Return the [X, Y] coordinate for the center point of the cell that contains the specified text.  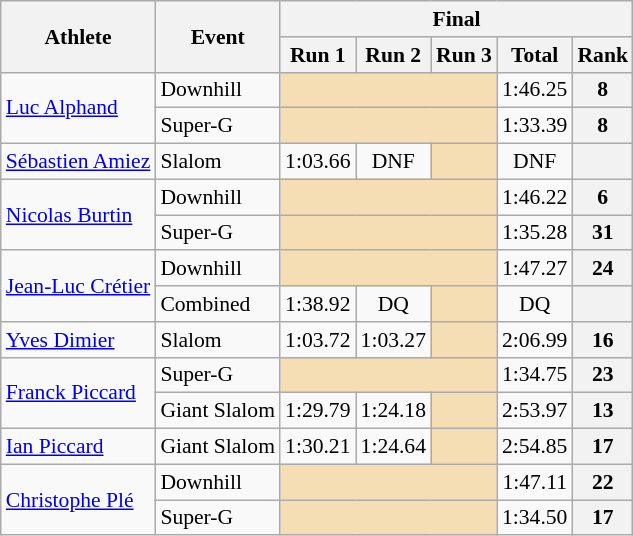
13 [602, 411]
1:47.11 [534, 482]
Franck Piccard [78, 392]
1:03.72 [318, 340]
Luc Alphand [78, 108]
1:47.27 [534, 269]
2:53.97 [534, 411]
1:46.22 [534, 197]
22 [602, 482]
1:34.75 [534, 375]
24 [602, 269]
1:34.50 [534, 518]
Athlete [78, 36]
Nicolas Burtin [78, 214]
1:30.21 [318, 447]
6 [602, 197]
Run 2 [394, 55]
2:54.85 [534, 447]
Final [456, 19]
Jean-Luc Crétier [78, 286]
Christophe Plé [78, 500]
1:24.64 [394, 447]
1:33.39 [534, 126]
1:24.18 [394, 411]
1:38.92 [318, 304]
31 [602, 233]
1:35.28 [534, 233]
1:29.79 [318, 411]
2:06.99 [534, 340]
Sébastien Amiez [78, 162]
Event [218, 36]
Ian Piccard [78, 447]
Rank [602, 55]
1:03.66 [318, 162]
Yves Dimier [78, 340]
Run 1 [318, 55]
Total [534, 55]
Combined [218, 304]
Run 3 [464, 55]
23 [602, 375]
16 [602, 340]
1:46.25 [534, 90]
1:03.27 [394, 340]
